Find where the given text appears and provide that cell's center as [X, Y] coordinate. 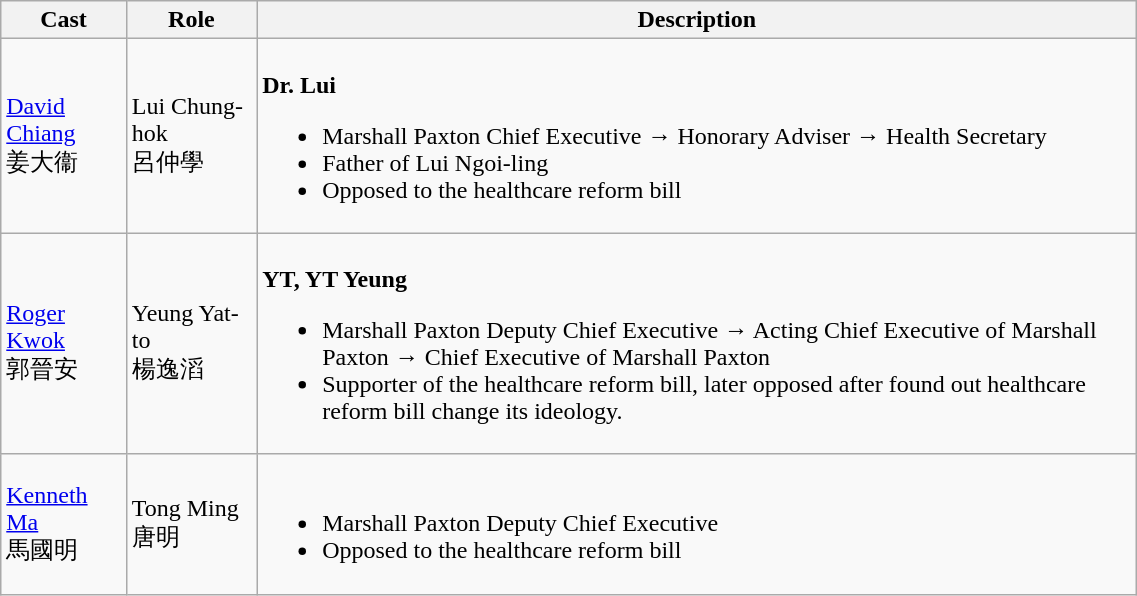
Role [191, 20]
Tong Ming 唐明 [191, 524]
Yeung Yat-to楊逸滔 [191, 344]
Description [697, 20]
Lui Chung-hok呂仲學 [191, 136]
Marshall Paxton Deputy Chief ExecutiveOpposed to the healthcare reform bill [697, 524]
Dr. LuiMarshall Paxton Chief Executive → Honorary Adviser → Health SecretaryFather of Lui Ngoi-lingOpposed to the healthcare reform bill [697, 136]
David Chiang 姜大衞 [64, 136]
Roger Kwok 郭晉安 [64, 344]
Kenneth Ma 馬國明 [64, 524]
Cast [64, 20]
